Extract the (X, Y) coordinate from the center of the cell holding the provided text.  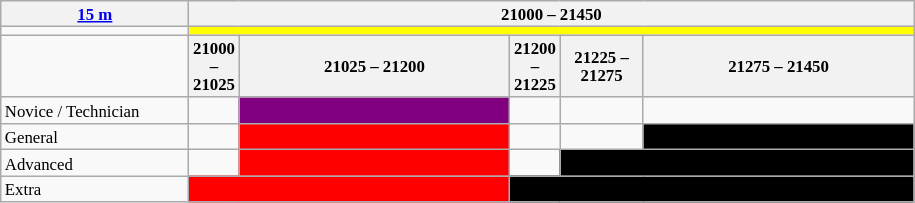
21275 – 21450 (778, 66)
Extra (95, 189)
21225 – 21275 (602, 66)
Novice / Technician (95, 111)
21200 – 21225 (535, 66)
21000 – 21450 (552, 14)
Advanced (95, 163)
15 m (95, 14)
21025 – 21200 (374, 66)
General (95, 137)
21000 – 21025 (214, 66)
